Detect which cell encompasses the target text, then output its [X, Y] center coordinate. 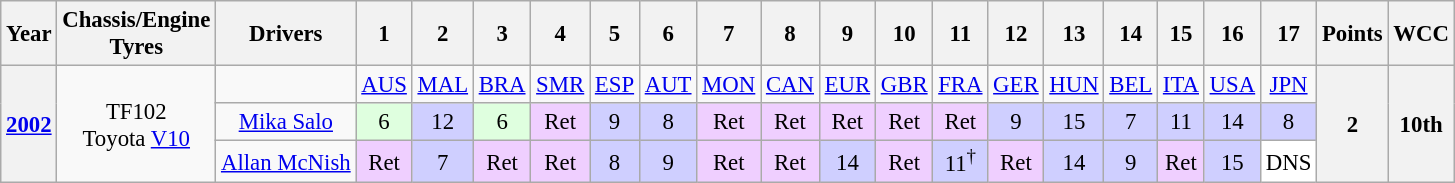
Points [1352, 34]
GBR [904, 85]
WCC [1421, 34]
TF102Toyota V10 [136, 124]
10th [1421, 124]
Mika Salo [286, 122]
11† [960, 162]
10 [904, 34]
CAN [790, 85]
USA [1232, 85]
17 [1288, 34]
ESP [615, 85]
DNS [1288, 162]
AUT [668, 85]
13 [1074, 34]
BRA [502, 85]
ITA [1182, 85]
AUS [384, 85]
EUR [847, 85]
Chassis/EngineTyres [136, 34]
3 [502, 34]
MAL [442, 85]
MON [729, 85]
JPN [1288, 85]
Drivers [286, 34]
4 [560, 34]
SMR [560, 85]
Year [29, 34]
5 [615, 34]
GER [1016, 85]
1 [384, 34]
FRA [960, 85]
BEL [1131, 85]
HUN [1074, 85]
2002 [29, 124]
16 [1232, 34]
Allan McNish [286, 162]
